Determine the [X, Y] coordinate at the center of the cell enclosing the given text.  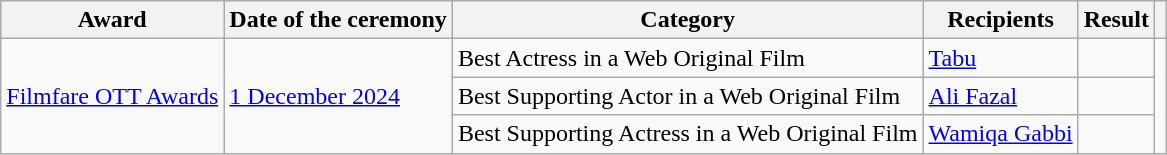
Filmfare OTT Awards [112, 96]
Best Supporting Actor in a Web Original Film [688, 96]
Result [1116, 20]
Ali Fazal [1000, 96]
Tabu [1000, 58]
Award [112, 20]
Wamiqa Gabbi [1000, 134]
Category [688, 20]
Best Supporting Actress in a Web Original Film [688, 134]
Best Actress in a Web Original Film [688, 58]
1 December 2024 [338, 96]
Date of the ceremony [338, 20]
Recipients [1000, 20]
